Locate the cell with the specified text and output its (x, y) center coordinate. 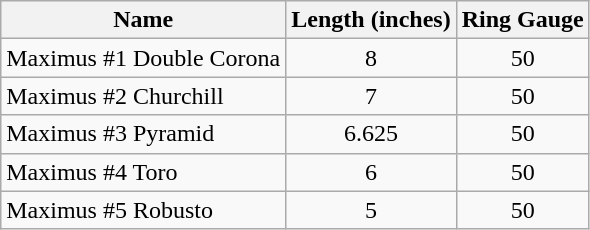
Name (144, 20)
Ring Gauge (522, 20)
Maximus #5 Robusto (144, 210)
Maximus #3 Pyramid (144, 134)
7 (371, 96)
Maximus #4 Toro (144, 172)
6 (371, 172)
Maximus #2 Churchill (144, 96)
Maximus #1 Double Corona (144, 58)
Length (inches) (371, 20)
8 (371, 58)
6.625 (371, 134)
5 (371, 210)
